Find where the given text appears and provide that cell's center as (x, y) coordinate. 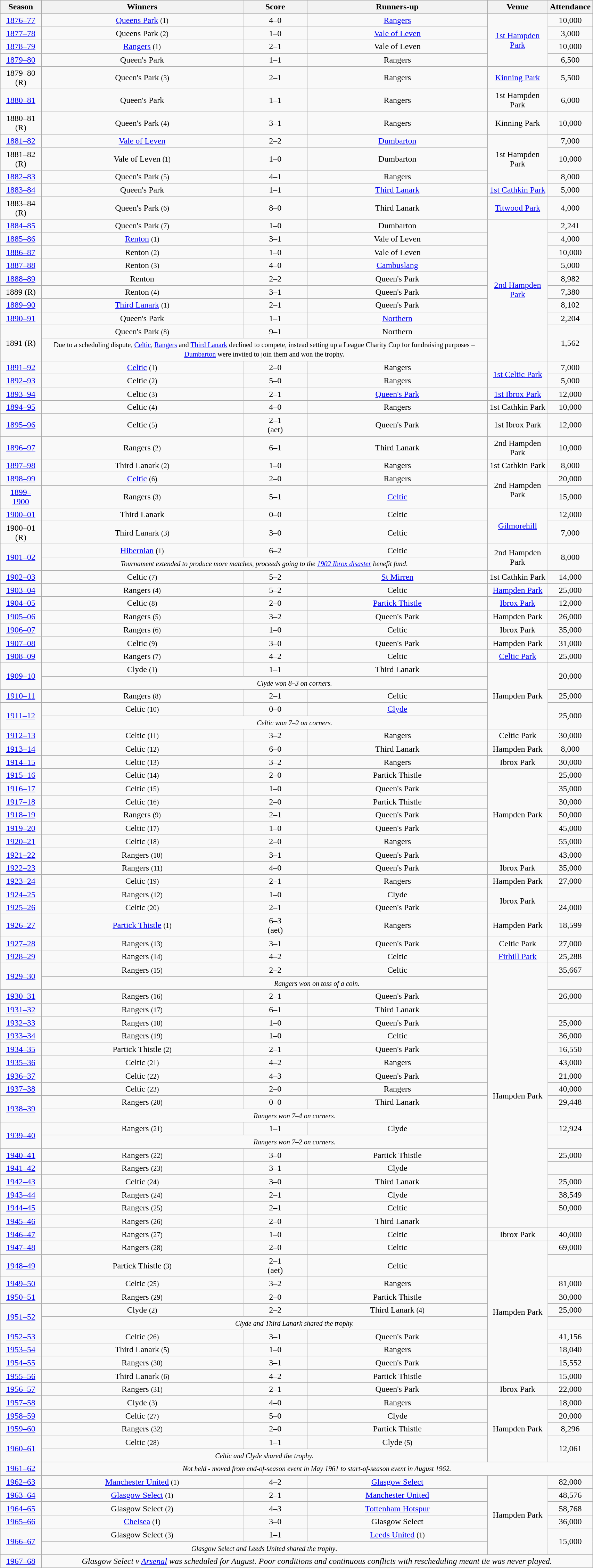
3,000 (570, 33)
1904–05 (21, 603)
1879–80 (R) (21, 78)
1905–06 (21, 616)
Firhill Park (518, 957)
55,000 (570, 841)
Manchester United (397, 1495)
1883–84 (R) (21, 208)
1955–56 (21, 1376)
41,156 (570, 1336)
Glasgow Select v Arsenal was scheduled for August. Poor conditions and continuous conflicts with rescheduling meant tie was never played. (317, 1561)
Rangers (26) (142, 1221)
18,040 (570, 1350)
1882–83 (21, 177)
Rangers (11) (142, 868)
Rangers (27) (142, 1234)
1966–67 (21, 1541)
Runners-up (397, 7)
1880–81 (21, 100)
1896–97 (21, 448)
Hibernian (1) (142, 550)
Leeds United (1) (397, 1535)
1940–41 (21, 1155)
Third Lanark (6) (142, 1376)
1962–63 (21, 1482)
Celtic (16) (142, 802)
Rangers (10) (142, 855)
Rangers (23) (142, 1168)
Rangers (1) (142, 47)
25,288 (570, 957)
8,296 (570, 1429)
16,550 (570, 1049)
1903–04 (21, 590)
1883–84 (21, 190)
1963–64 (21, 1495)
Celtic (4) (142, 407)
Clyde (2) (142, 1310)
Clyde and Third Lanark shared the trophy. (295, 1323)
1908–09 (21, 656)
Celtic (23) (142, 1089)
Celtic (15) (142, 789)
Season (21, 7)
Rangers (22) (142, 1155)
Clyde won 8–3 on corners. (295, 683)
Rangers (12) (142, 894)
Glasgow Select (3) (142, 1535)
1934–35 (21, 1049)
1884–85 (21, 226)
1931–32 (21, 1010)
Celtic (21) (142, 1062)
82,000 (570, 1482)
2,204 (570, 318)
1915–16 (21, 775)
8–0 (275, 208)
1925–26 (21, 908)
Celtic (17) (142, 828)
1881–82 (R) (21, 158)
1907–08 (21, 643)
45,000 (570, 828)
Renton (1) (142, 239)
Manchester United (1) (142, 1482)
15,552 (570, 1363)
1939–40 (21, 1135)
Rangers (16) (142, 996)
Queen's Park (8) (142, 332)
1923–24 (21, 881)
Celtic (22) (142, 1076)
Celtic (14) (142, 775)
Queens Park (1) (142, 20)
Celtic (3) (142, 394)
Third Lanark (3) (142, 532)
1933–34 (21, 1036)
81,000 (570, 1283)
14,000 (570, 577)
1953–54 (21, 1350)
6–0 (275, 749)
Rangers (20) (142, 1102)
Rangers (21) (142, 1129)
1952–53 (21, 1336)
1936–37 (21, 1076)
1877–78 (21, 33)
Rangers (7) (142, 656)
Rangers (5) (142, 616)
48,576 (570, 1495)
Venue (518, 7)
Celtic (10) (142, 709)
Celtic (1) (142, 367)
Renton (3) (142, 266)
Partick Thistle (2) (142, 1049)
18,599 (570, 926)
1881–82 (21, 141)
1957–58 (21, 1403)
1919–20 (21, 828)
1938–39 (21, 1109)
Celtic (5) (142, 425)
Rangers (6) (142, 630)
1944–45 (21, 1208)
Celtic (20) (142, 908)
1958–59 (21, 1416)
1901–02 (21, 557)
1879–80 (21, 60)
8,102 (570, 305)
Rangers (32) (142, 1429)
Rangers (17) (142, 1010)
1894–95 (21, 407)
4–1 (275, 177)
Queen's Park (3) (142, 78)
1961–62 (21, 1469)
Score (275, 7)
Celtic (18) (142, 841)
38,549 (570, 1195)
Celtic (7) (142, 577)
1880–81 (R) (21, 123)
1914–15 (21, 762)
1878–79 (21, 47)
1910–11 (21, 696)
1942–43 (21, 1182)
Rangers (3) (142, 497)
1900–01 (R) (21, 532)
1891–92 (21, 367)
1960–61 (21, 1449)
Rangers (28) (142, 1248)
1891 (R) (21, 343)
6,500 (570, 60)
18,000 (570, 1403)
1927–28 (21, 944)
1947–48 (21, 1248)
1900–01 (21, 515)
Celtic (11) (142, 736)
1902–03 (21, 577)
Queens Park (2) (142, 33)
1920–21 (21, 841)
6,000 (570, 100)
24,000 (570, 908)
1941–42 (21, 1168)
Third Lanark (5) (142, 1350)
Celtic (24) (142, 1182)
Celtic (12) (142, 749)
58,768 (570, 1508)
1906–07 (21, 630)
Rangers (8) (142, 696)
1917–18 (21, 802)
Renton (4) (142, 292)
Queen's Park (5) (142, 177)
Celtic and Clyde shared the trophy. (264, 1455)
Rangers (24) (142, 1195)
1932–33 (21, 1023)
Glasgow Select (2) (142, 1508)
Queen's Park (7) (142, 226)
1887–88 (21, 266)
Chelsea (1) (142, 1521)
1909–10 (21, 676)
Celtic (19) (142, 881)
Celtic (6) (142, 479)
1921–22 (21, 855)
1965–66 (21, 1521)
Glasgow Select (1) (142, 1495)
1937–38 (21, 1089)
5,500 (570, 78)
1897–98 (21, 466)
Rangers (19) (142, 1036)
Queen's Park (6) (142, 208)
Clyde (3) (142, 1403)
1964–65 (21, 1508)
1935–36 (21, 1062)
Rangers won on toss of a coin. (317, 983)
Renton (2) (142, 252)
1886–87 (21, 252)
Renton (142, 279)
Third Lanark (1) (142, 305)
1889–90 (21, 305)
1888–89 (21, 279)
Gilmorehill (518, 526)
1898–99 (21, 479)
Rangers (13) (142, 944)
1956–57 (21, 1389)
Cambuslang (397, 266)
Attendance (570, 7)
1885–86 (21, 239)
1890–91 (21, 318)
12,924 (570, 1129)
Celtic (13) (142, 762)
1916–17 (21, 789)
Rangers (31) (142, 1389)
1918–19 (21, 815)
1892–93 (21, 381)
1949–50 (21, 1283)
Winners (142, 7)
Partick Thistle (3) (142, 1266)
22,000 (570, 1389)
1912–13 (21, 736)
Celtic (2) (142, 381)
31,000 (570, 643)
Celtic (27) (142, 1416)
1922–23 (21, 868)
Rangers (2) (142, 448)
Rangers (29) (142, 1297)
1967–68 (21, 1561)
Celtic won 7–2 on corners. (295, 722)
1913–14 (21, 749)
1930–31 (21, 996)
1893–94 (21, 394)
1929–30 (21, 977)
1950–51 (21, 1297)
1926–27 (21, 926)
Rangers won 7–2 on corners. (295, 1142)
1911–12 (21, 716)
Celtic (9) (142, 643)
1924–25 (21, 894)
Tournament extended to produce more matches, proceeds going to the 1902 Ibrox disaster benefit fund. (264, 564)
69,000 (570, 1248)
Clyde (1) (142, 669)
Rangers (9) (142, 815)
1959–60 (21, 1429)
1899–1900 (21, 497)
1945–46 (21, 1221)
Celtic (8) (142, 603)
Rangers won 7–4 on corners. (295, 1115)
1954–55 (21, 1363)
1946–47 (21, 1234)
Queen's Park (4) (142, 123)
1928–29 (21, 957)
Titwood Park (518, 208)
1889 (R) (21, 292)
2,241 (570, 226)
Rangers (14) (142, 957)
5–1 (275, 497)
Rangers (15) (142, 970)
12,061 (570, 1449)
Celtic (25) (142, 1283)
8,982 (570, 279)
6–2 (275, 550)
1895–96 (21, 425)
Third Lanark (2) (142, 466)
1st Celtic Park (518, 374)
1,562 (570, 343)
21,000 (570, 1076)
9–1 (275, 332)
29,448 (570, 1102)
Celtic (28) (142, 1442)
Celtic (26) (142, 1336)
7,380 (570, 292)
1948–49 (21, 1266)
35,667 (570, 970)
1943–44 (21, 1195)
6–3(aet) (275, 926)
Partick Thistle (1) (142, 926)
1876–77 (21, 20)
1951–52 (21, 1316)
Rangers (25) (142, 1208)
Tottenham Hotspur (397, 1508)
St Mirren (397, 577)
Rangers (18) (142, 1023)
Vale of Leven (1) (142, 158)
Glasgow Select and Leeds United shared the trophy. (264, 1548)
Not held - moved from end-of-season event in May 1961 to start-of-season event in August 1962. (317, 1469)
Rangers (30) (142, 1363)
Rangers (4) (142, 590)
Clyde (5) (397, 1442)
Third Lanark (4) (397, 1310)
